Search for the cell housing the specified text and yield its (X, Y) center coordinate. 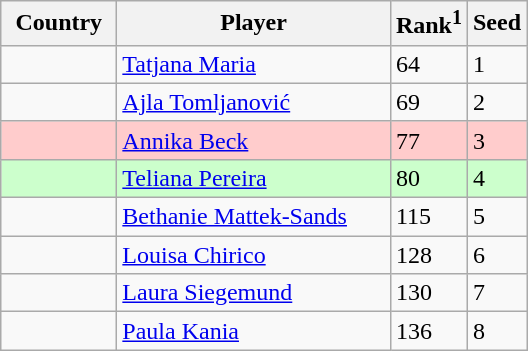
4 (496, 178)
3 (496, 140)
1 (496, 64)
80 (428, 178)
Teliana Pereira (254, 178)
Bethanie Mattek-Sands (254, 217)
136 (428, 331)
64 (428, 64)
2 (496, 102)
Louisa Chirico (254, 255)
Ajla Tomljanović (254, 102)
Seed (496, 24)
69 (428, 102)
115 (428, 217)
Laura Siegemund (254, 293)
Annika Beck (254, 140)
Player (254, 24)
7 (496, 293)
Country (59, 24)
6 (496, 255)
Rank1 (428, 24)
Tatjana Maria (254, 64)
8 (496, 331)
77 (428, 140)
Paula Kania (254, 331)
130 (428, 293)
128 (428, 255)
5 (496, 217)
